Pinpoint the cell where the given text exists, returning its [X, Y] midpoint coordinate. 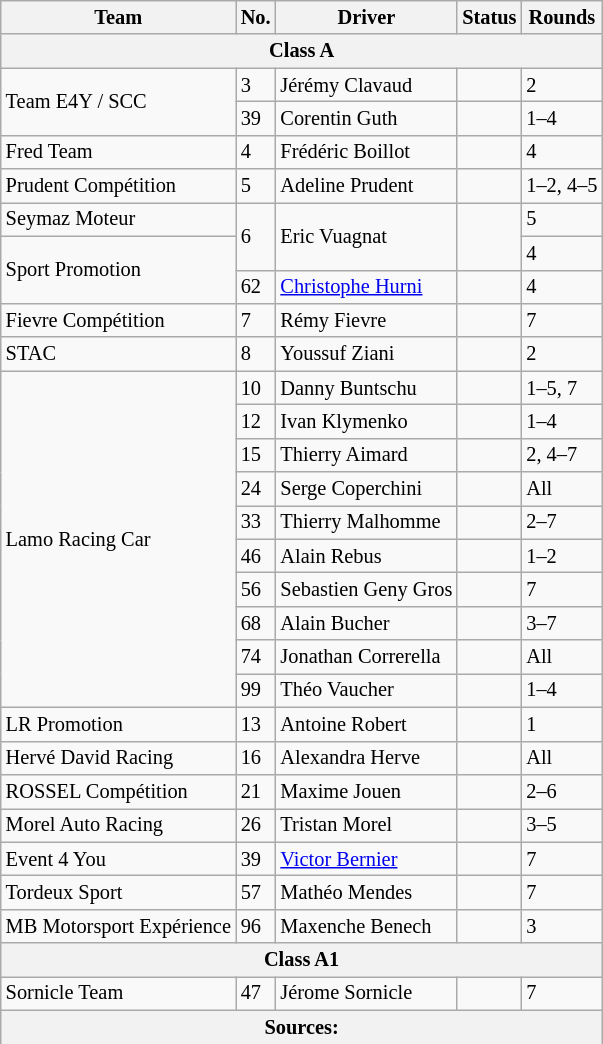
2–6 [562, 791]
Fievre Compétition [118, 320]
Jérome Sornicle [366, 993]
Serge Coperchini [366, 489]
12 [256, 421]
13 [256, 724]
74 [256, 657]
56 [256, 589]
ROSSEL Compétition [118, 791]
Jérémy Clavaud [366, 85]
Event 4 You [118, 859]
Thierry Aimard [366, 455]
Alain Bucher [366, 623]
Thierry Malhomme [366, 522]
3–5 [562, 825]
96 [256, 926]
26 [256, 825]
Driver [366, 17]
Team [118, 17]
Youssuf Ziani [366, 354]
47 [256, 993]
3–7 [562, 623]
Adeline Prudent [366, 186]
Frédéric Boillot [366, 152]
Rémy Fievre [366, 320]
10 [256, 388]
57 [256, 892]
Alexandra Herve [366, 758]
Tordeux Sport [118, 892]
Sornicle Team [118, 993]
33 [256, 522]
Christophe Hurni [366, 287]
Sport Promotion [118, 270]
16 [256, 758]
1 [562, 724]
1–2, 4–5 [562, 186]
Théo Vaucher [366, 690]
Fred Team [118, 152]
2–7 [562, 522]
2, 4–7 [562, 455]
Sources: [302, 1027]
Corentin Guth [366, 118]
MB Motorsport Expérience [118, 926]
24 [256, 489]
STAC [118, 354]
Danny Buntschu [366, 388]
Status [489, 17]
Mathéo Mendes [366, 892]
Maxenche Benech [366, 926]
Hervé David Racing [118, 758]
15 [256, 455]
Ivan Klymenko [366, 421]
6 [256, 236]
Maxime Jouen [366, 791]
Jonathan Correrella [366, 657]
Tristan Morel [366, 825]
1–5, 7 [562, 388]
Seymaz Moteur [118, 219]
Sebastien Geny Gros [366, 589]
Rounds [562, 17]
Team E4Y / SCC [118, 102]
46 [256, 556]
62 [256, 287]
99 [256, 690]
Victor Bernier [366, 859]
21 [256, 791]
Morel Auto Racing [118, 825]
Class A1 [302, 960]
8 [256, 354]
68 [256, 623]
No. [256, 17]
Alain Rebus [366, 556]
Antoine Robert [366, 724]
1–2 [562, 556]
Eric Vuagnat [366, 236]
Class A [302, 51]
Lamo Racing Car [118, 540]
LR Promotion [118, 724]
Prudent Compétition [118, 186]
